Search for the cell housing the specified text and yield its (x, y) center coordinate. 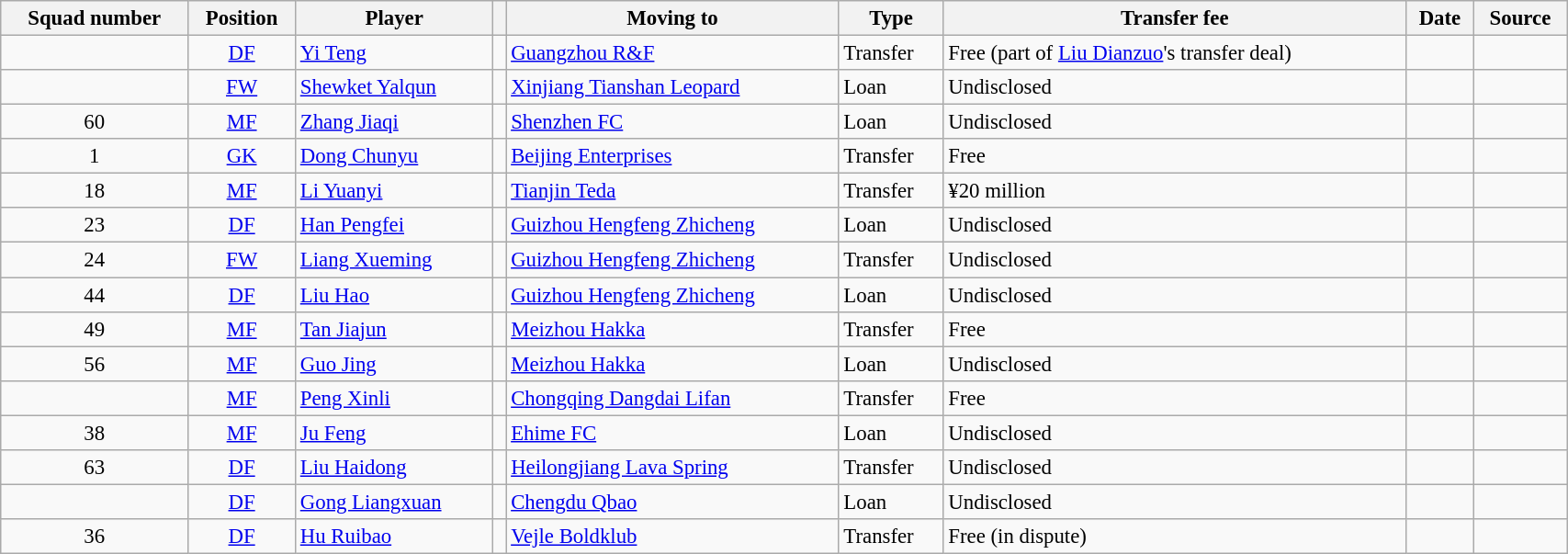
Player (393, 18)
Type (891, 18)
Squad number (95, 18)
GK (243, 156)
Ju Feng (393, 433)
Gong Liangxuan (393, 502)
18 (95, 191)
Source (1519, 18)
Ehime FC (672, 433)
Dong Chunyu (393, 156)
Shewket Yalqun (393, 87)
Guo Jing (393, 364)
Free (part of Liu Dianzuo's transfer deal) (1175, 53)
Free (in dispute) (1175, 537)
44 (95, 295)
Peng Xinli (393, 398)
38 (95, 433)
Liu Hao (393, 295)
Tan Jiajun (393, 329)
Chengdu Qbao (672, 502)
Vejle Boldklub (672, 537)
Position (243, 18)
60 (95, 122)
Yi Teng (393, 53)
Transfer fee (1175, 18)
Moving to (672, 18)
Liang Xueming (393, 260)
24 (95, 260)
56 (95, 364)
Li Yuanyi (393, 191)
Liu Haidong (393, 468)
Hu Ruibao (393, 537)
Tianjin Teda (672, 191)
63 (95, 468)
¥20 million (1175, 191)
Heilongjiang Lava Spring (672, 468)
36 (95, 537)
Date (1440, 18)
49 (95, 329)
Zhang Jiaqi (393, 122)
Beijing Enterprises (672, 156)
1 (95, 156)
Shenzhen FC (672, 122)
Chongqing Dangdai Lifan (672, 398)
23 (95, 225)
Guangzhou R&F (672, 53)
Han Pengfei (393, 225)
Xinjiang Tianshan Leopard (672, 87)
